Pinpoint the cell where the given text exists, returning its (X, Y) midpoint coordinate. 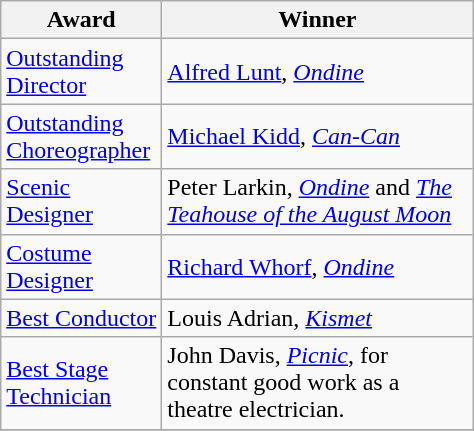
Alfred Lunt, Ondine (318, 72)
Award (82, 20)
Richard Whorf, Ondine (318, 266)
Best Stage Technician (82, 383)
John Davis, Picnic, for constant good work as a theatre electrician. (318, 383)
Costume Designer (82, 266)
Scenic Designer (82, 202)
Outstanding Choreographer (82, 136)
Best Conductor (82, 318)
Outstanding Director (82, 72)
Louis Adrian, Kismet (318, 318)
Michael Kidd, Can-Can (318, 136)
Peter Larkin, Ondine and The Teahouse of the August Moon (318, 202)
Winner (318, 20)
